Locate the cell with the specified text and output its [X, Y] center coordinate. 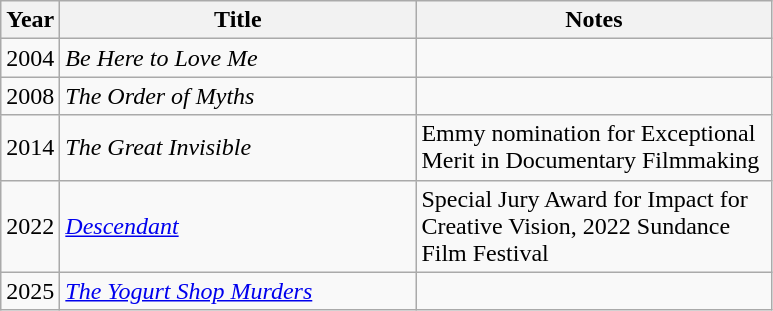
2022 [30, 226]
The Yogurt Shop Murders [238, 291]
2025 [30, 291]
Descendant [238, 226]
2004 [30, 58]
Year [30, 20]
2014 [30, 148]
Notes [594, 20]
Title [238, 20]
2008 [30, 96]
Be Here to Love Me [238, 58]
Special Jury Award for Impact for Creative Vision, 2022 Sundance Film Festival [594, 226]
Emmy nomination for Exceptional Merit in Documentary Filmmaking [594, 148]
The Order of Myths [238, 96]
The Great Invisible [238, 148]
